For the text-containing cell, return its midpoint in (X, Y) coordinate format. 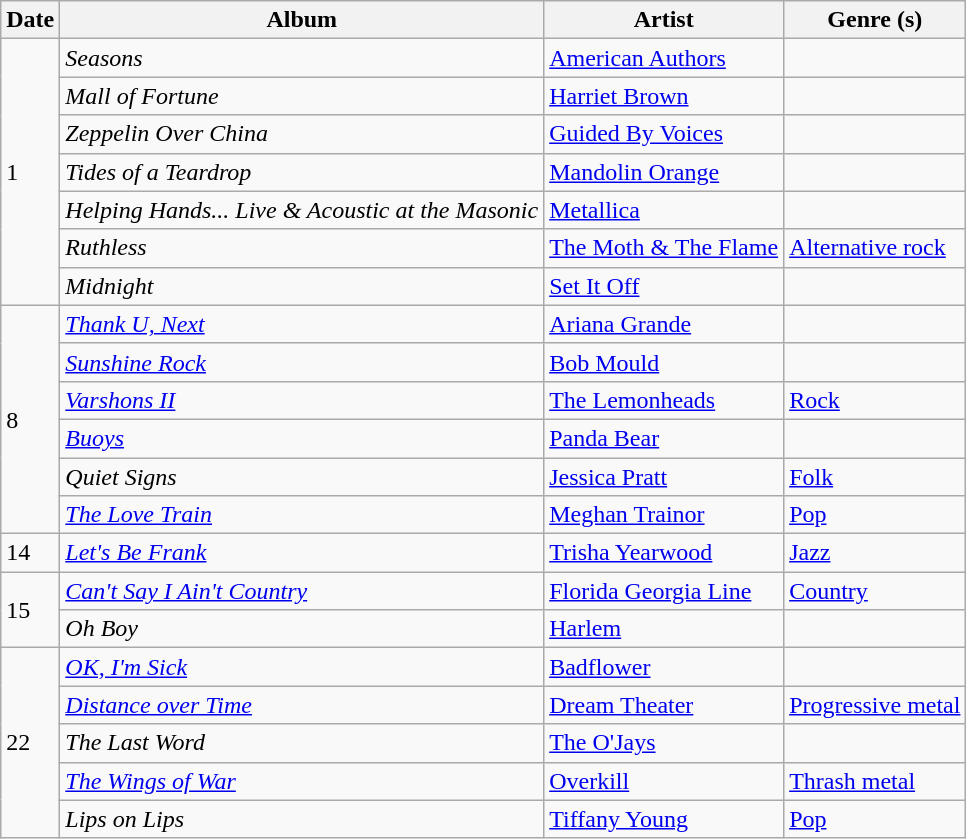
Tides of a Teardrop (302, 172)
1 (30, 172)
Artist (664, 20)
Thank U, Next (302, 324)
Ruthless (302, 248)
Helping Hands... Live & Acoustic at the Masonic (302, 210)
Varshons II (302, 400)
Jessica Pratt (664, 477)
Buoys (302, 438)
Jazz (875, 553)
Album (302, 20)
22 (30, 743)
Mandolin Orange (664, 172)
Bob Mould (664, 362)
Zeppelin Over China (302, 134)
Set It Off (664, 286)
Distance over Time (302, 705)
Alternative rock (875, 248)
Date (30, 20)
Thrash metal (875, 781)
The Lemonheads (664, 400)
8 (30, 419)
Meghan Trainor (664, 515)
Rock (875, 400)
Oh Boy (302, 629)
Badflower (664, 667)
Dream Theater (664, 705)
15 (30, 610)
Genre (s) (875, 20)
Midnight (302, 286)
The Last Word (302, 743)
Sunshine Rock (302, 362)
American Authors (664, 58)
The Wings of War (302, 781)
The Love Train (302, 515)
OK, I'm Sick (302, 667)
Overkill (664, 781)
The O'Jays (664, 743)
Florida Georgia Line (664, 591)
Folk (875, 477)
Lips on Lips (302, 819)
Country (875, 591)
Can't Say I Ain't Country (302, 591)
Quiet Signs (302, 477)
Trisha Yearwood (664, 553)
Tiffany Young (664, 819)
Progressive metal (875, 705)
Let's Be Frank (302, 553)
Guided By Voices (664, 134)
Seasons (302, 58)
Metallica (664, 210)
Harriet Brown (664, 96)
Panda Bear (664, 438)
Harlem (664, 629)
Mall of Fortune (302, 96)
14 (30, 553)
The Moth & The Flame (664, 248)
Ariana Grande (664, 324)
